Output the [X, Y] coordinate of the center of the cell containing the given text.  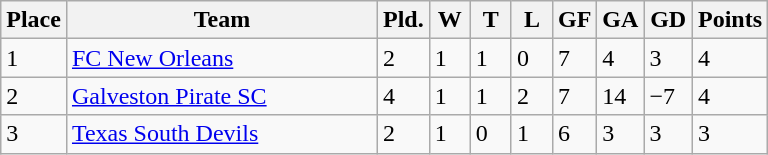
W [450, 20]
Place [34, 20]
T [490, 20]
L [532, 20]
GA [620, 20]
GF [574, 20]
GD [668, 20]
Team [222, 20]
6 [574, 134]
14 [620, 96]
FC New Orleans [222, 58]
Pld. [404, 20]
Galveston Pirate SC [222, 96]
Points [730, 20]
Texas South Devils [222, 134]
−7 [668, 96]
